Output the [x, y] coordinate of the center of the cell containing the given text.  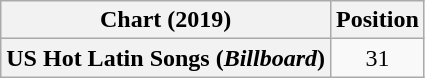
31 [378, 58]
US Hot Latin Songs (Billboard) [166, 58]
Position [378, 20]
Chart (2019) [166, 20]
